Find where the given text appears and provide that cell's center as [X, Y] coordinate. 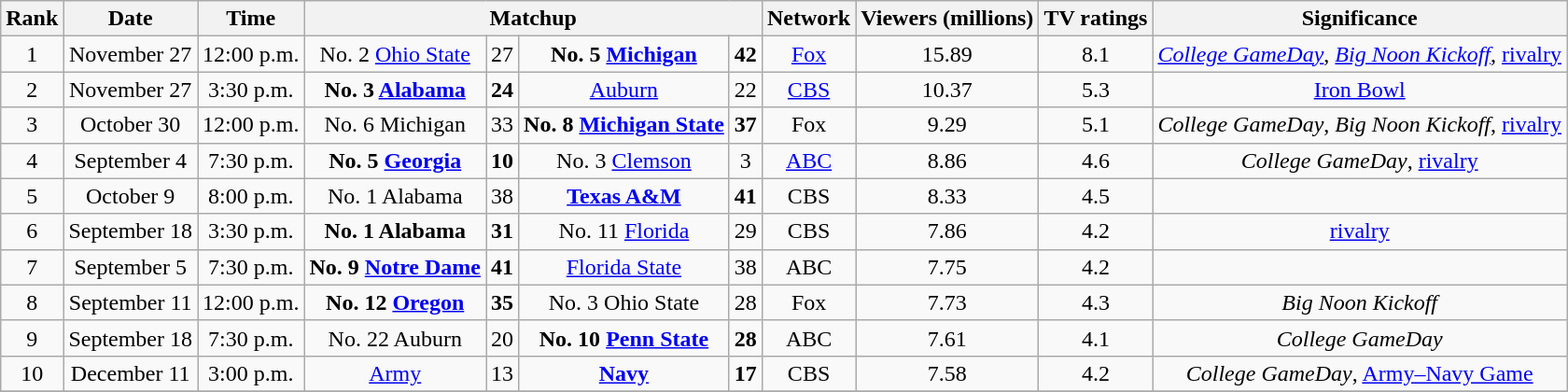
No. 3 Alabama [396, 90]
College GameDay, Army–Navy Game [1360, 373]
37 [745, 125]
No. 5 Michigan [624, 54]
No. 3 Ohio State [624, 302]
13 [502, 373]
Matchup [533, 19]
No. 3 Clemson [624, 161]
Big Noon Kickoff [1360, 302]
7 [32, 267]
December 11 [131, 373]
8.33 [947, 196]
9.29 [947, 125]
September 11 [131, 302]
22 [745, 90]
No. 8 Michigan State [624, 125]
7.73 [947, 302]
24 [502, 90]
17 [745, 373]
Network [808, 19]
8 [32, 302]
October 9 [131, 196]
Texas A&M [624, 196]
No. 6 Michigan [396, 125]
2 [32, 90]
42 [745, 54]
7.58 [947, 373]
No. 22 Auburn [396, 338]
4.1 [1096, 338]
No. 12 Oregon [396, 302]
No. 11 Florida [624, 231]
TV ratings [1096, 19]
No. 2 Ohio State [396, 54]
27 [502, 54]
No. 5 Georgia [396, 161]
No. 9 Notre Dame [396, 267]
Army [396, 373]
Auburn [624, 90]
Date [131, 19]
Navy [624, 373]
8.1 [1096, 54]
October 30 [131, 125]
5.3 [1096, 90]
7.75 [947, 267]
College GameDay [1360, 338]
5 [32, 196]
6 [32, 231]
September 5 [131, 267]
1 [32, 54]
4.5 [1096, 196]
College GameDay, rivalry [1360, 161]
10.37 [947, 90]
Florida State [624, 267]
September 4 [131, 161]
Significance [1360, 19]
Time [251, 19]
3:00 p.m. [251, 373]
4.3 [1096, 302]
Rank [32, 19]
Viewers (millions) [947, 19]
9 [32, 338]
No. 10 Penn State [624, 338]
8:00 p.m. [251, 196]
7.61 [947, 338]
5.1 [1096, 125]
rivalry [1360, 231]
20 [502, 338]
29 [745, 231]
7.86 [947, 231]
15.89 [947, 54]
35 [502, 302]
4.6 [1096, 161]
31 [502, 231]
33 [502, 125]
Iron Bowl [1360, 90]
8.86 [947, 161]
4 [32, 161]
